Capture the cell that displays the provided text and extract its [X, Y] central coordinate. 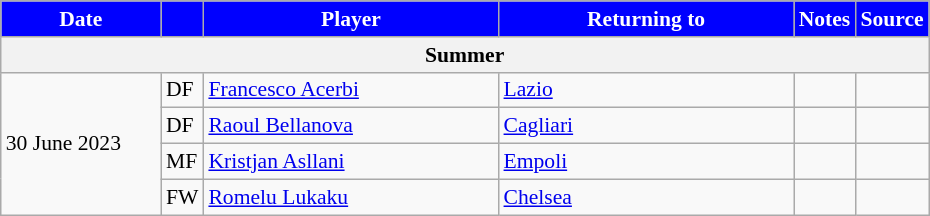
30 June 2023 [81, 143]
FW [182, 197]
Cagliari [646, 126]
Player [350, 19]
Empoli [646, 162]
Romelu Lukaku [350, 197]
Returning to [646, 19]
Lazio [646, 90]
Chelsea [646, 197]
Francesco Acerbi [350, 90]
Notes [825, 19]
Kristjan Asllani [350, 162]
Summer [465, 55]
MF [182, 162]
Raoul Bellanova [350, 126]
Source [892, 19]
Date [81, 19]
